Scan for the cell matching the given text and deliver its (x, y) coordinate at center. 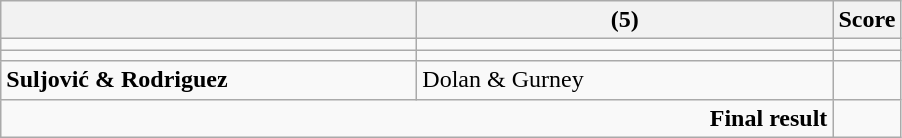
Score (867, 20)
Final result (417, 118)
(5) (625, 20)
Dolan & Gurney (625, 80)
Suljović & Rodriguez (209, 80)
